Scan for the cell matching the given text and deliver its [X, Y] coordinate at center. 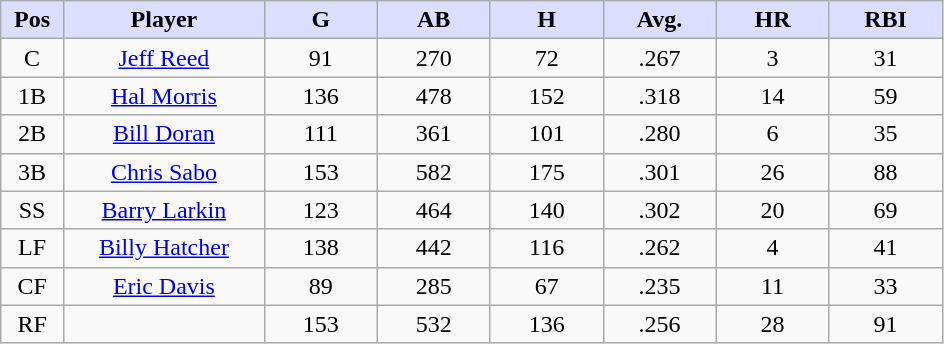
.262 [660, 248]
69 [886, 210]
Pos [32, 20]
CF [32, 286]
20 [772, 210]
138 [320, 248]
RF [32, 324]
442 [434, 248]
Barry Larkin [164, 210]
361 [434, 134]
28 [772, 324]
RBI [886, 20]
Bill Doran [164, 134]
.267 [660, 58]
AB [434, 20]
67 [546, 286]
88 [886, 172]
Eric Davis [164, 286]
1B [32, 96]
C [32, 58]
33 [886, 286]
175 [546, 172]
Avg. [660, 20]
Billy Hatcher [164, 248]
123 [320, 210]
464 [434, 210]
140 [546, 210]
4 [772, 248]
101 [546, 134]
41 [886, 248]
Player [164, 20]
152 [546, 96]
72 [546, 58]
35 [886, 134]
2B [32, 134]
6 [772, 134]
3B [32, 172]
478 [434, 96]
116 [546, 248]
532 [434, 324]
285 [434, 286]
.318 [660, 96]
.302 [660, 210]
59 [886, 96]
Jeff Reed [164, 58]
HR [772, 20]
11 [772, 286]
111 [320, 134]
SS [32, 210]
LF [32, 248]
.235 [660, 286]
89 [320, 286]
31 [886, 58]
H [546, 20]
Hal Morris [164, 96]
270 [434, 58]
26 [772, 172]
3 [772, 58]
.301 [660, 172]
.256 [660, 324]
14 [772, 96]
G [320, 20]
.280 [660, 134]
Chris Sabo [164, 172]
582 [434, 172]
